Return the [x, y] coordinate for the center point of the cell that contains the specified text.  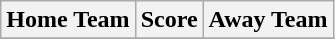
Away Team [268, 20]
Home Team [68, 20]
Score [169, 20]
